Search for the cell housing the specified text and yield its [x, y] center coordinate. 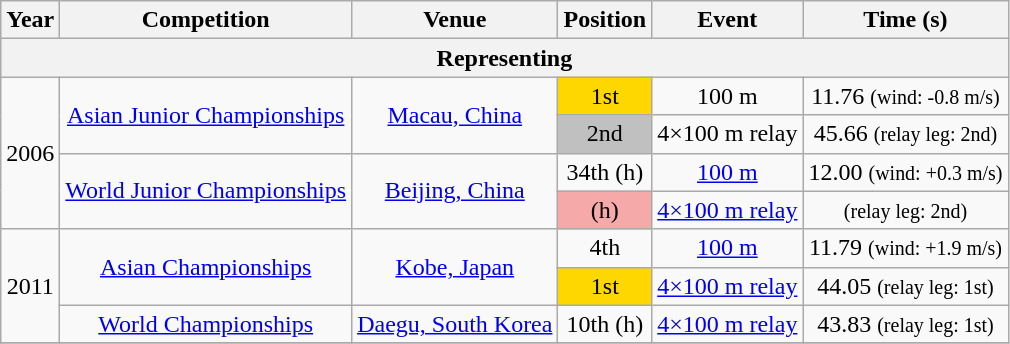
Event [728, 20]
2nd [605, 134]
44.05 (relay leg: 1st) [906, 286]
Representing [504, 58]
34th (h) [605, 172]
10th (h) [605, 324]
Position [605, 20]
Beijing, China [455, 191]
(h) [605, 210]
Asian Championships [206, 267]
Time (s) [906, 20]
World Junior Championships [206, 191]
Year [30, 20]
Daegu, South Korea [455, 324]
2011 [30, 286]
(relay leg: 2nd) [906, 210]
43.83 (relay leg: 1st) [906, 324]
45.66 (relay leg: 2nd) [906, 134]
World Championships [206, 324]
Competition [206, 20]
Asian Junior Championships [206, 115]
4th [605, 248]
Kobe, Japan [455, 267]
12.00 (wind: +0.3 m/s) [906, 172]
11.76 (wind: -0.8 m/s) [906, 96]
Macau, China [455, 115]
Venue [455, 20]
11.79 (wind: +1.9 m/s) [906, 248]
2006 [30, 153]
